Pinpoint the cell where the given text exists, returning its (X, Y) midpoint coordinate. 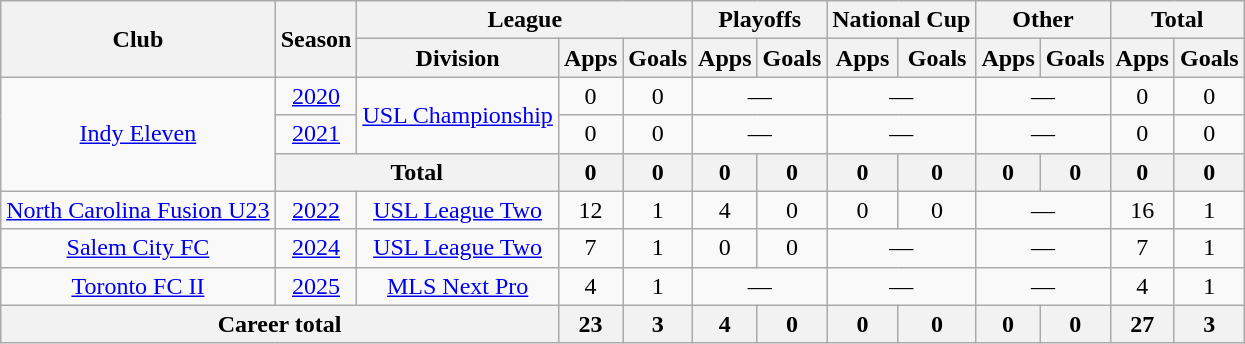
USL Championship (458, 115)
2020 (316, 96)
Playoffs (760, 20)
National Cup (902, 20)
Division (458, 58)
Career total (280, 324)
27 (1142, 324)
23 (590, 324)
Toronto FC II (138, 286)
2022 (316, 210)
2025 (316, 286)
League (525, 20)
2021 (316, 134)
Club (138, 39)
12 (590, 210)
North Carolina Fusion U23 (138, 210)
2024 (316, 248)
Other (1043, 20)
Season (316, 39)
Indy Eleven (138, 134)
MLS Next Pro (458, 286)
16 (1142, 210)
Salem City FC (138, 248)
